Return the (x, y) coordinate for the center point of the cell that contains the specified text.  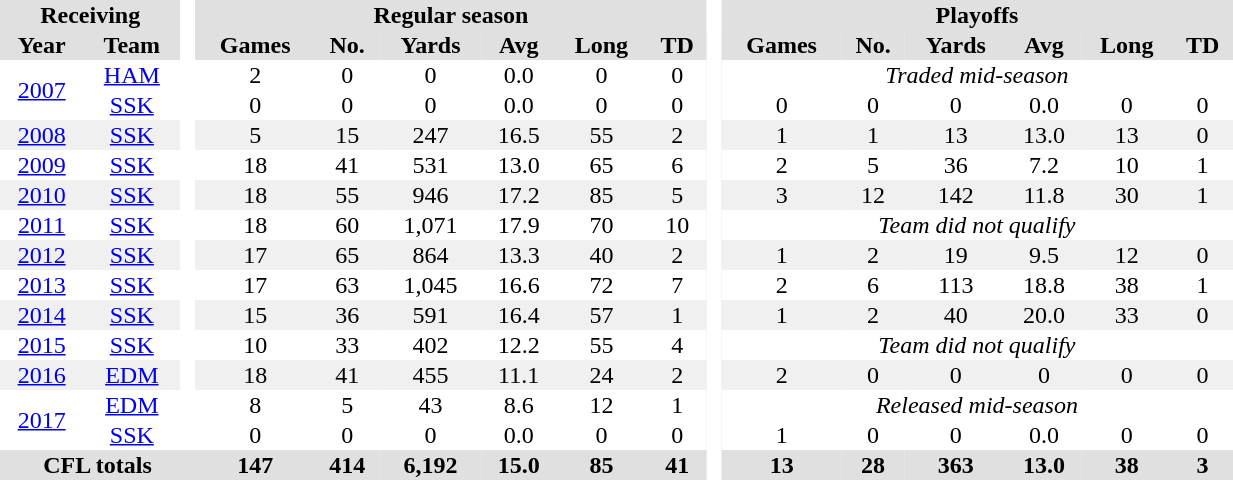
CFL totals (98, 465)
4 (676, 345)
28 (874, 465)
414 (347, 465)
24 (601, 375)
142 (956, 195)
17.9 (518, 225)
8 (255, 405)
2016 (42, 375)
531 (430, 165)
63 (347, 285)
946 (430, 195)
16.4 (518, 315)
113 (956, 285)
60 (347, 225)
13.3 (518, 255)
2009 (42, 165)
1,071 (430, 225)
2014 (42, 315)
147 (255, 465)
16.5 (518, 135)
Playoffs (978, 15)
2011 (42, 225)
20.0 (1044, 315)
247 (430, 135)
HAM (132, 75)
11.1 (518, 375)
Released mid-season (978, 405)
363 (956, 465)
70 (601, 225)
2007 (42, 90)
16.6 (518, 285)
17.2 (518, 195)
1,045 (430, 285)
2012 (42, 255)
72 (601, 285)
2010 (42, 195)
19 (956, 255)
455 (430, 375)
15.0 (518, 465)
43 (430, 405)
Year (42, 45)
9.5 (1044, 255)
Receiving (90, 15)
2013 (42, 285)
7 (676, 285)
12.2 (518, 345)
Traded mid-season (978, 75)
7.2 (1044, 165)
Regular season (451, 15)
18.8 (1044, 285)
864 (430, 255)
30 (1127, 195)
57 (601, 315)
2015 (42, 345)
8.6 (518, 405)
402 (430, 345)
2017 (42, 420)
591 (430, 315)
6,192 (430, 465)
2008 (42, 135)
Team (132, 45)
11.8 (1044, 195)
